Find where the given text appears and provide that cell's center as (X, Y) coordinate. 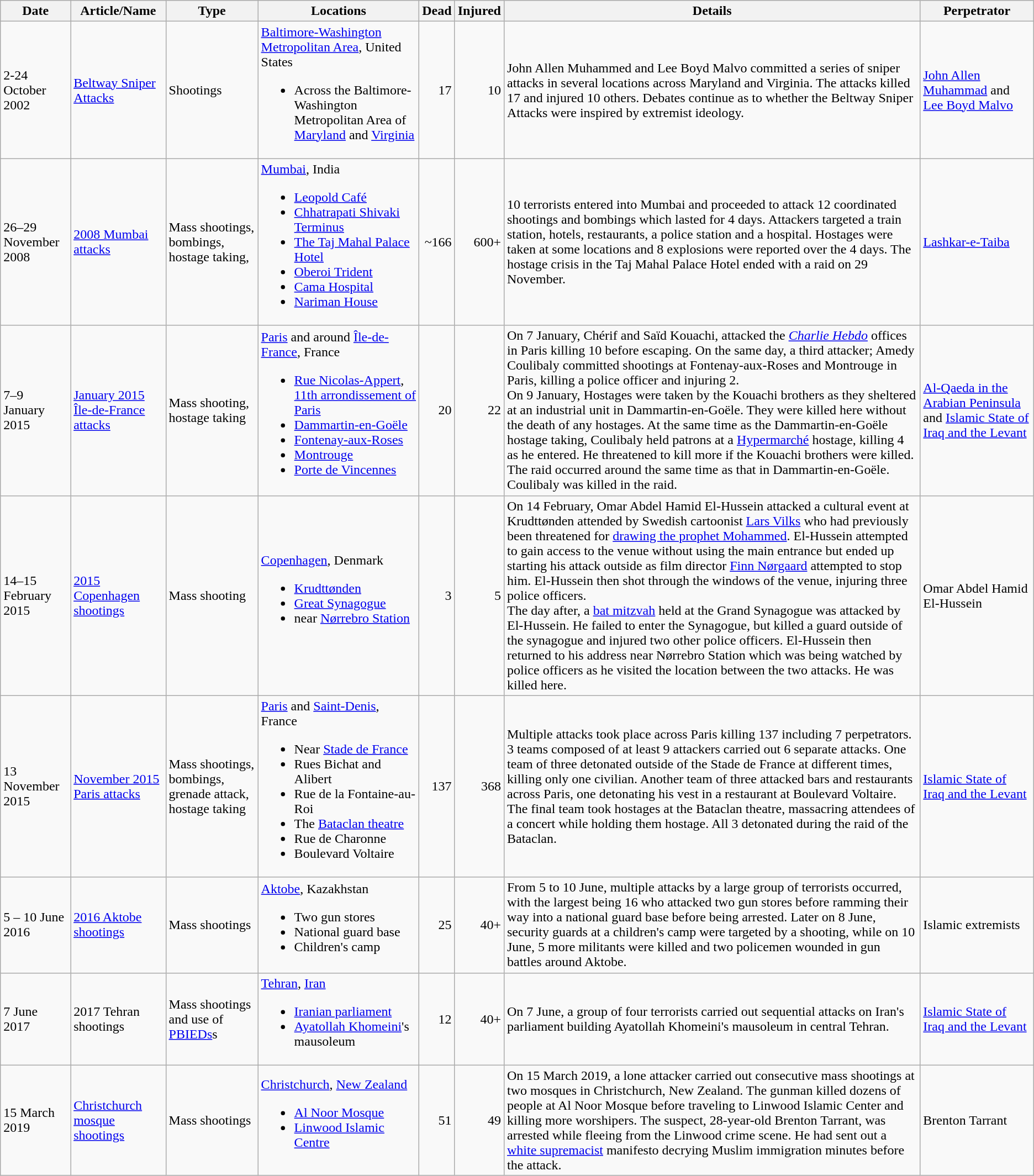
137 (437, 787)
~166 (437, 242)
Omar Abdel Hamid El-Hussein (977, 595)
7 June 2017 (35, 1019)
Beltway Sniper Attacks (118, 90)
Islamic extremists (977, 925)
John Allen Muhammad and Lee Boyd Malvo (977, 90)
10 (479, 90)
5 (479, 595)
Injured (479, 11)
Dead (437, 11)
Mass shooting (212, 595)
Perpetrator (977, 11)
20 (437, 410)
January 2015 Île-de-France attacks (118, 410)
Christchurch, New ZealandAl Noor MosqueLinwood Islamic Centre (339, 1120)
2015 Copenhagen shootings (118, 595)
12 (437, 1019)
Article/Name (118, 11)
13 November 2015 (35, 787)
Lashkar-e-Taiba (977, 242)
51 (437, 1120)
Type (212, 11)
2-24 October 2002 (35, 90)
600+ (479, 242)
Tehran, IranIranian parliamentAyatollah Khomeini's mausoleum (339, 1019)
2016 Aktobe shootings (118, 925)
25 (437, 925)
Locations (339, 11)
Paris and around Île-de-France, FranceRue Nicolas-Appert, 11th arrondissement of ParisDammartin-en-GoëleFontenay-aux-RosesMontrougePorte de Vincennes (339, 410)
Mass shooting, hostage taking (212, 410)
On 7 June, a group of four terrorists carried out sequential attacks on Iran's parliament building Ayatollah Khomeini's mausoleum in central Tehran. (711, 1019)
14–15 February 2015 (35, 595)
Mass shootings, bombings, hostage taking, (212, 242)
26–29 November 2008 (35, 242)
Mass shootings, bombings, grenade attack, hostage taking (212, 787)
Date (35, 11)
15 March 2019 (35, 1120)
5 – 10 June 2016 (35, 925)
Christchurch mosque shootings (118, 1120)
Shootings (212, 90)
Details (711, 11)
368 (479, 787)
Mumbai, IndiaLeopold CaféChhatrapati Shivaki TerminusThe Taj Mahal Palace HotelOberoi TridentCama HospitalNariman House (339, 242)
7–9 January 2015 (35, 410)
Mass shootings and use of PBIEDss (212, 1019)
2008 Mumbai attacks (118, 242)
Brenton Tarrant (977, 1120)
Al-Qaeda in the Arabian Peninsula and Islamic State of Iraq and the Levant (977, 410)
November 2015 Paris attacks (118, 787)
22 (479, 410)
Aktobe, KazakhstanTwo gun storesNational guard baseChildren's camp (339, 925)
49 (479, 1120)
17 (437, 90)
3 (437, 595)
Copenhagen, DenmarkKrudttøndenGreat Synagoguenear Nørrebro Station (339, 595)
2017 Tehran shootings (118, 1019)
Baltimore-Washington Metropolitan Area, United StatesAcross the Baltimore-Washington Metropolitan Area of Maryland and Virginia (339, 90)
